Determine the (x, y) coordinate at the center of the cell enclosing the given text.  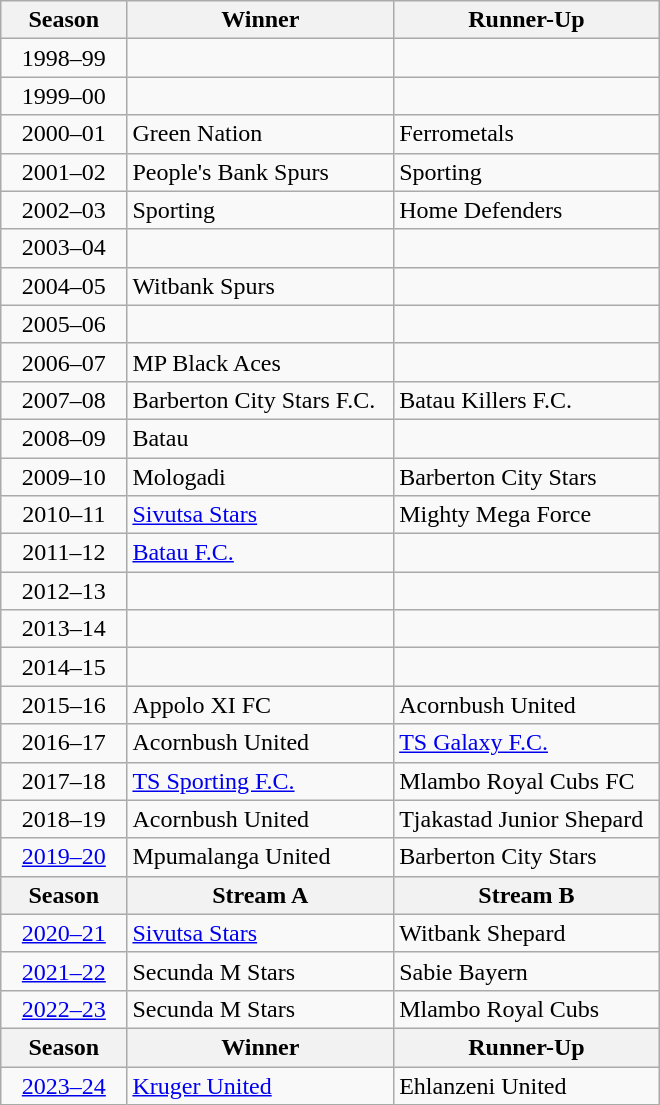
Appolo XI FC (260, 705)
2008–09 (64, 438)
2019–20 (64, 857)
Mologadi (260, 477)
2015–16 (64, 705)
2018–19 (64, 819)
2017–18 (64, 781)
Barberton City Stars F.C. (260, 400)
1999–00 (64, 96)
Kruger United (260, 1085)
2016–17 (64, 743)
2000–01 (64, 134)
Stream B (527, 895)
Ferrometals (527, 134)
2014–15 (64, 667)
Tjakastad Junior Shepard (527, 819)
2022–23 (64, 1009)
2023–24 (64, 1085)
1998–99 (64, 58)
2002–03 (64, 210)
2006–07 (64, 362)
2009–10 (64, 477)
Batau Killers F.C. (527, 400)
2011–12 (64, 553)
Mlambo Royal Cubs (527, 1009)
2010–11 (64, 515)
Mlambo Royal Cubs FC (527, 781)
Sabie Bayern (527, 971)
2005–06 (64, 324)
2007–08 (64, 400)
Batau F.C. (260, 553)
Batau (260, 438)
Green Nation (260, 134)
People's Bank Spurs (260, 172)
2001–02 (64, 172)
Mighty Mega Force (527, 515)
MP Black Aces (260, 362)
2003–04 (64, 248)
2013–14 (64, 629)
2020–21 (64, 933)
TS Galaxy F.C. (527, 743)
Ehlanzeni United (527, 1085)
Witbank Shepard (527, 933)
Witbank Spurs (260, 286)
Home Defenders (527, 210)
Mpumalanga United (260, 857)
2004–05 (64, 286)
2021–22 (64, 971)
TS Sporting F.C. (260, 781)
2012–13 (64, 591)
Stream A (260, 895)
